Find where the given text appears and provide that cell's center as [X, Y] coordinate. 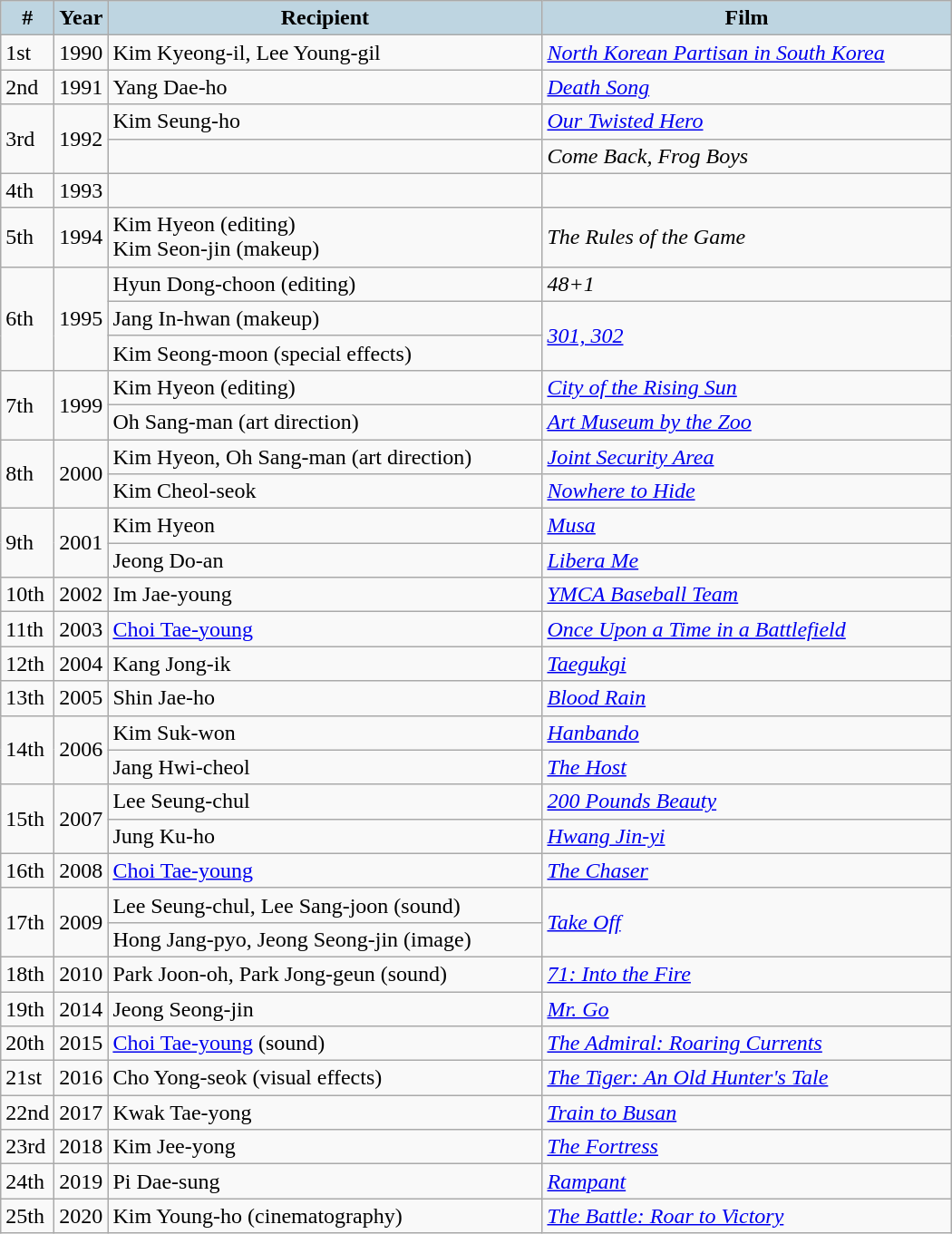
1999 [82, 404]
Blood Rain [747, 698]
2009 [82, 922]
2002 [82, 595]
Kim Cheol-seok [325, 491]
71: Into the Fire [747, 974]
Jeong Seong-jin [325, 1009]
22nd [27, 1113]
24th [27, 1181]
Libera Me [747, 560]
Park Joon-oh, Park Jong-geun (sound) [325, 974]
2019 [82, 1181]
48+1 [747, 284]
Hwang Jin-yi [747, 836]
Taegukgi [747, 664]
Oh Sang-man (art direction) [325, 422]
Jung Ku-ho [325, 836]
The Host [747, 767]
Once Upon a Time in a Battlefield [747, 629]
Jeong Do-an [325, 560]
23rd [27, 1147]
Hanbando [747, 733]
2007 [82, 819]
Pi Dae-sung [325, 1181]
The Admiral: Roaring Currents [747, 1044]
1990 [82, 53]
The Rules of the Game [747, 238]
# [27, 18]
Kim Young-ho (cinematography) [325, 1216]
Lee Seung-chul, Lee Sang-joon (sound) [325, 905]
15th [27, 819]
The Chaser [747, 870]
Lee Seung-chul [325, 802]
11th [27, 629]
2006 [82, 750]
Take Off [747, 922]
1995 [82, 318]
Kim Jee-yong [325, 1147]
Rampant [747, 1181]
2000 [82, 473]
1991 [82, 87]
Cho Yong-seok (visual effects) [325, 1078]
7th [27, 404]
1st [27, 53]
YMCA Baseball Team [747, 595]
9th [27, 543]
Joint Security Area [747, 456]
Our Twisted Hero [747, 121]
2008 [82, 870]
Hong Jang-pyo, Jeong Seong-jin (image) [325, 939]
Yang Dae-ho [325, 87]
City of the Rising Sun [747, 387]
1993 [82, 190]
4th [27, 190]
Year [82, 18]
14th [27, 750]
10th [27, 595]
2004 [82, 664]
Mr. Go [747, 1009]
2016 [82, 1078]
2020 [82, 1216]
1994 [82, 238]
12th [27, 664]
Come Back, Frog Boys [747, 156]
Jang In-hwan (makeup) [325, 318]
2014 [82, 1009]
200 Pounds Beauty [747, 802]
Nowhere to Hide [747, 491]
North Korean Partisan in South Korea [747, 53]
5th [27, 238]
Kang Jong-ik [325, 664]
Train to Busan [747, 1113]
Kim Hyeon [325, 526]
Hyun Dong-choon (editing) [325, 284]
18th [27, 974]
Kim Suk-won [325, 733]
16th [27, 870]
Kim Hyeon (editing) Kim Seon-jin (makeup) [325, 238]
Death Song [747, 87]
Im Jae-young [325, 595]
20th [27, 1044]
2001 [82, 543]
6th [27, 318]
2017 [82, 1113]
The Tiger: An Old Hunter's Tale [747, 1078]
Kwak Tae-yong [325, 1113]
Kim Hyeon, Oh Sang-man (art direction) [325, 456]
8th [27, 473]
301, 302 [747, 335]
19th [27, 1009]
25th [27, 1216]
Kim Seong-moon (special effects) [325, 353]
3rd [27, 139]
Musa [747, 526]
2010 [82, 974]
Recipient [325, 18]
The Battle: Roar to Victory [747, 1216]
The Fortress [747, 1147]
2015 [82, 1044]
Kim Kyeong-il, Lee Young-gil [325, 53]
2nd [27, 87]
Shin Jae-ho [325, 698]
2005 [82, 698]
Kim Seung-ho [325, 121]
1992 [82, 139]
Film [747, 18]
17th [27, 922]
Kim Hyeon (editing) [325, 387]
Jang Hwi-cheol [325, 767]
2003 [82, 629]
13th [27, 698]
21st [27, 1078]
Art Museum by the Zoo [747, 422]
2018 [82, 1147]
Choi Tae-young (sound) [325, 1044]
